From the cell containing the given text, extract its center point as (x, y) coordinate. 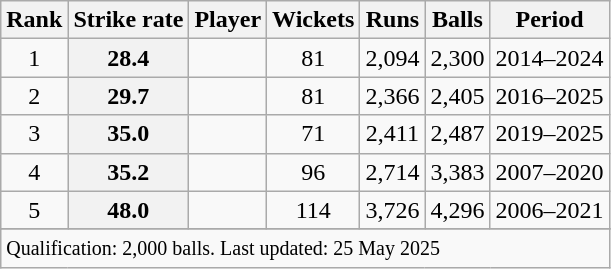
2,366 (392, 96)
3,383 (458, 172)
Player (228, 20)
5 (34, 210)
2 (34, 96)
3 (34, 134)
3,726 (392, 210)
2,094 (392, 58)
35.2 (128, 172)
1 (34, 58)
Rank (34, 20)
2,300 (458, 58)
2006–2021 (550, 210)
Wickets (314, 20)
4 (34, 172)
Strike rate (128, 20)
Period (550, 20)
2,714 (392, 172)
35.0 (128, 134)
2016–2025 (550, 96)
Qualification: 2,000 balls. Last updated: 25 May 2025 (305, 248)
114 (314, 210)
Balls (458, 20)
2,405 (458, 96)
2019–2025 (550, 134)
71 (314, 134)
28.4 (128, 58)
2,487 (458, 134)
2014–2024 (550, 58)
4,296 (458, 210)
2,411 (392, 134)
96 (314, 172)
48.0 (128, 210)
2007–2020 (550, 172)
29.7 (128, 96)
Runs (392, 20)
